Determine the (X, Y) coordinate at the center of the cell enclosing the given text.  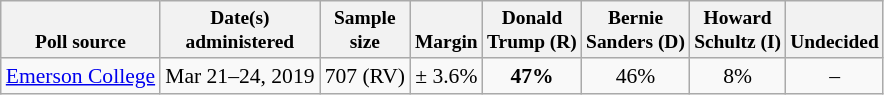
Emerson College (80, 76)
8% (738, 76)
Margin (446, 30)
Mar 21–24, 2019 (240, 76)
Date(s)administered (240, 30)
47% (532, 76)
BernieSanders (D) (635, 30)
Samplesize (366, 30)
DonaldTrump (R) (532, 30)
HowardSchultz (I) (738, 30)
± 3.6% (446, 76)
Poll source (80, 30)
707 (RV) (366, 76)
46% (635, 76)
Undecided (835, 30)
– (835, 76)
